Pinpoint the cell where the given text exists, returning its [X, Y] midpoint coordinate. 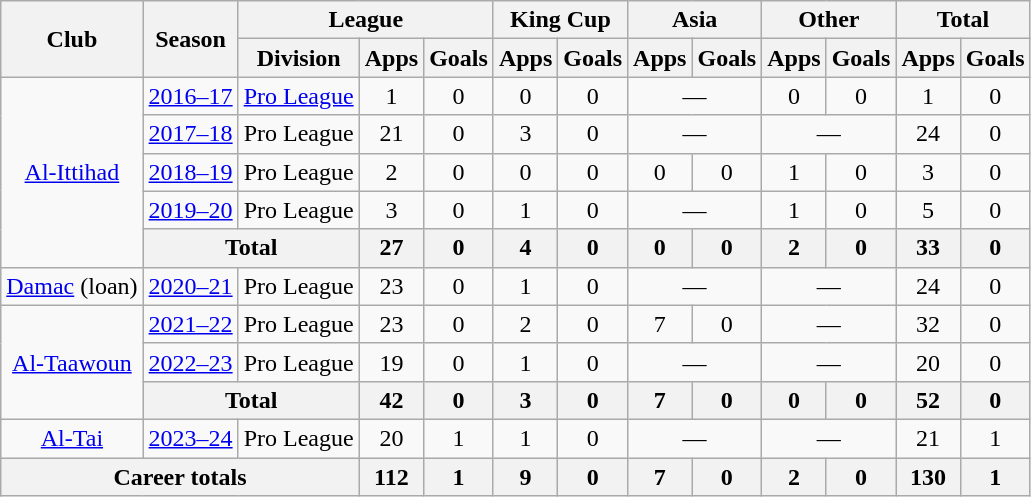
Al-Ittihad [72, 172]
2021–22 [190, 324]
League [366, 20]
2022–23 [190, 362]
32 [928, 324]
2019–20 [190, 210]
27 [391, 248]
Other [829, 20]
33 [928, 248]
112 [391, 477]
5 [928, 210]
Asia [695, 20]
2023–24 [190, 438]
Al-Taawoun [72, 362]
Division [298, 58]
2018–19 [190, 172]
19 [391, 362]
2017–18 [190, 134]
Al-Tai [72, 438]
9 [525, 477]
Season [190, 39]
2016–17 [190, 96]
42 [391, 400]
Club [72, 39]
52 [928, 400]
Damac (loan) [72, 286]
Career totals [180, 477]
130 [928, 477]
King Cup [560, 20]
4 [525, 248]
2020–21 [190, 286]
